Search for the cell housing the specified text and yield its (X, Y) center coordinate. 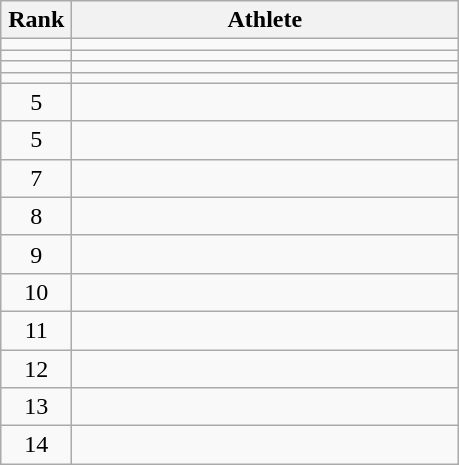
8 (36, 216)
Rank (36, 20)
14 (36, 445)
13 (36, 407)
10 (36, 292)
7 (36, 178)
Athlete (265, 20)
11 (36, 330)
12 (36, 369)
9 (36, 254)
